Return the [x, y] coordinate for the center point of the cell that contains the specified text.  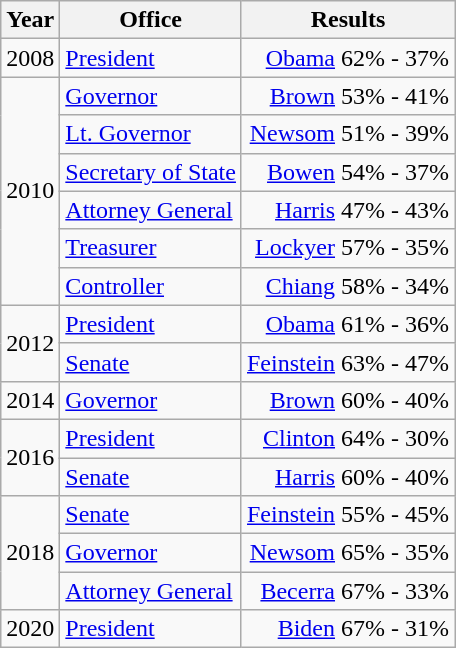
Chiang 58% - 34% [348, 286]
Harris 47% - 43% [348, 210]
2008 [30, 58]
Office [151, 20]
Secretary of State [151, 172]
Brown 53% - 41% [348, 96]
Biden 67% - 31% [348, 629]
Lt. Governor [151, 134]
Newsom 51% - 39% [348, 134]
2020 [30, 629]
Bowen 54% - 37% [348, 172]
2010 [30, 191]
Obama 62% - 37% [348, 58]
2012 [30, 343]
Becerra 67% - 33% [348, 591]
Treasurer [151, 248]
Clinton 64% - 30% [348, 438]
2016 [30, 457]
Lockyer 57% - 35% [348, 248]
Harris 60% - 40% [348, 477]
2018 [30, 553]
Feinstein 63% - 47% [348, 362]
Newsom 65% - 35% [348, 553]
Results [348, 20]
2014 [30, 400]
Obama 61% - 36% [348, 324]
Feinstein 55% - 45% [348, 515]
Brown 60% - 40% [348, 400]
Year [30, 20]
Controller [151, 286]
